Provide the [x, y] coordinate of the cell's center where the given text is located.  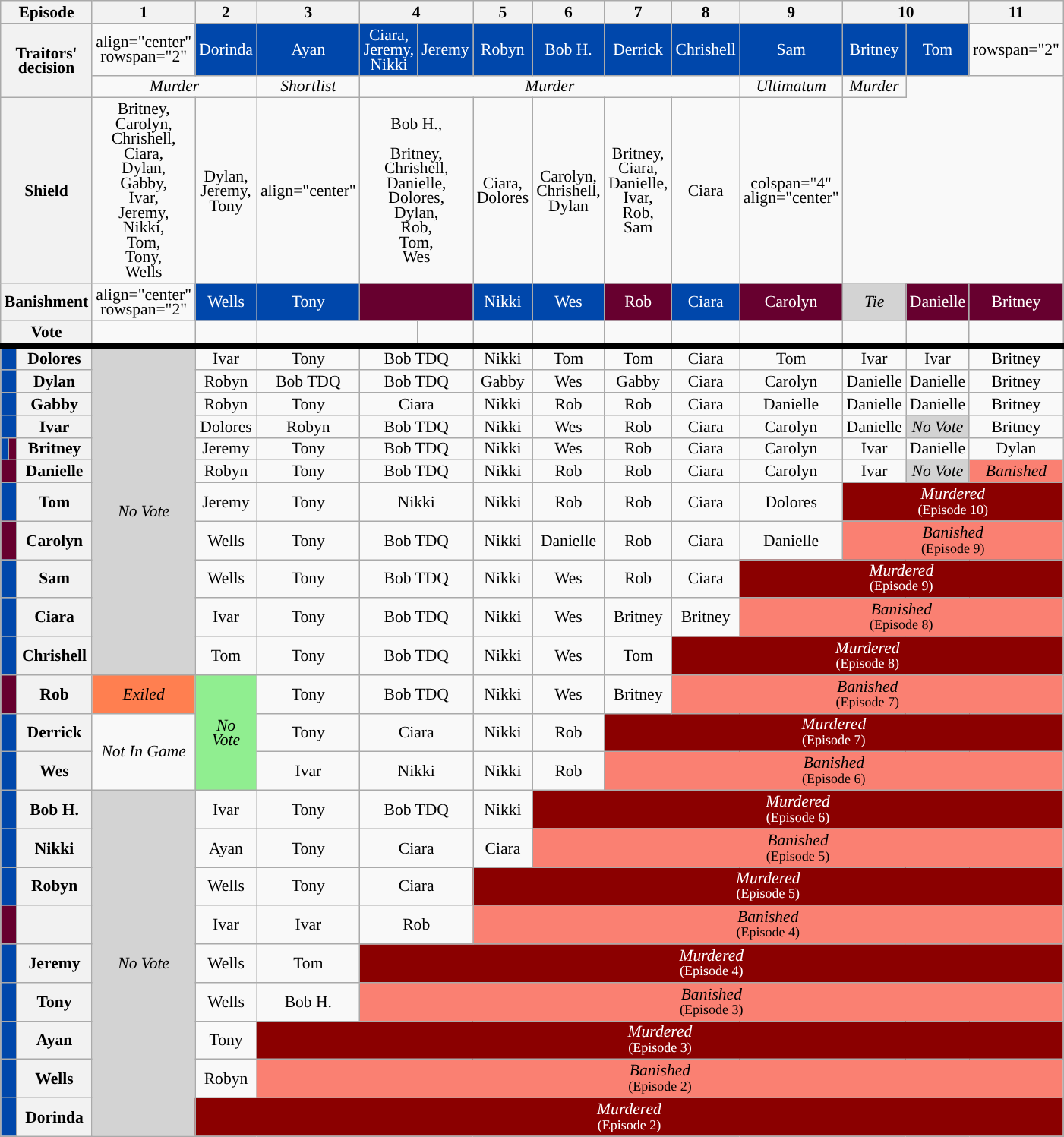
Murdered(Episode 7) [834, 732]
Murdered(Episode 5) [769, 887]
Shortlist [308, 87]
Murdered(Episode 9) [901, 579]
Carolyn,Chrishell,Dylan [568, 191]
Tie [875, 302]
1 [144, 12]
Britney,Carolyn,Chrishell,Ciara,Dylan,Gabby,Ivar,Jeremy,Nikki,Tom,Tony,Wells [144, 191]
Murdered(Episode 6) [797, 810]
Not In Game [144, 752]
Episode [46, 12]
Banished(Episode 9) [953, 541]
Bob H.,Britney,Chrishell,Danielle,Dolores,Dylan,Rob,Tom,Wes [416, 191]
Banished(Episode 4) [769, 925]
Vote [46, 333]
Murdered(Episode 3) [660, 1041]
6 [568, 12]
Ultimatum [791, 87]
Britney,Ciara,Danielle,Ivar,Rob,Sam [638, 191]
Banished(Episode 3) [712, 1003]
8 [705, 12]
align="center" [308, 191]
Traitors'decision [46, 61]
Murdered(Episode 2) [629, 1118]
colspan="4" align="center" [791, 191]
Banished(Episode 5) [797, 848]
Banished(Episode 8) [901, 618]
7 [638, 12]
11 [1016, 12]
10 [906, 12]
Shield [46, 191]
Banished(Episode 7) [867, 694]
Banished(Episode 6) [834, 772]
4 [416, 12]
Murdered(Episode 10) [953, 503]
Ciara,Dolores [503, 191]
Murdered(Episode 4) [712, 963]
NoVote [226, 733]
Banishment [46, 302]
Murdered(Episode 8) [867, 656]
Ciara,Jeremy,Nikki [389, 50]
2 [226, 12]
Banished [1016, 472]
rowspan="2" [1016, 50]
Dylan,Jeremy,Tony [226, 191]
9 [791, 12]
Banished(Episode 2) [660, 1079]
5 [503, 12]
Exiled [144, 694]
3 [308, 12]
